Find where the given text appears and provide that cell's center as [X, Y] coordinate. 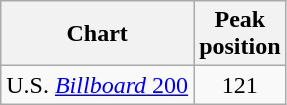
121 [240, 85]
Chart [98, 34]
U.S. Billboard 200 [98, 85]
Peakposition [240, 34]
